Find where the given text appears and provide that cell's center as [X, Y] coordinate. 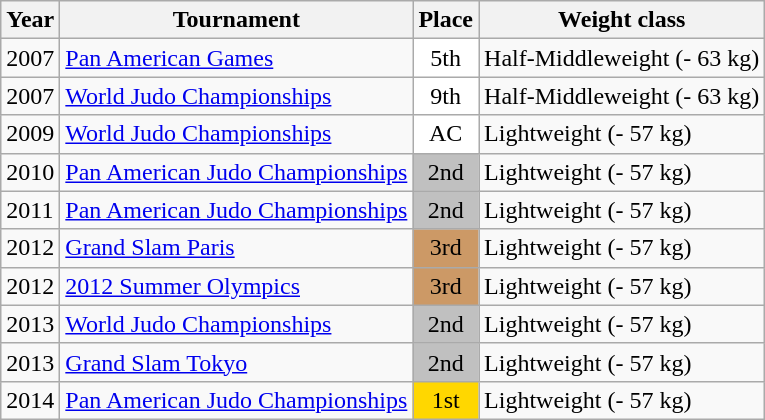
Grand Slam Paris [236, 248]
2014 [30, 400]
9th [446, 96]
1st [446, 400]
Pan American Games [236, 58]
AC [446, 134]
2012 Summer Olympics [236, 286]
2010 [30, 172]
2011 [30, 210]
Tournament [236, 20]
Place [446, 20]
Grand Slam Tokyo [236, 362]
5th [446, 58]
Year [30, 20]
Weight class [622, 20]
2009 [30, 134]
